Return [x, y] of the center of cell containing provided text 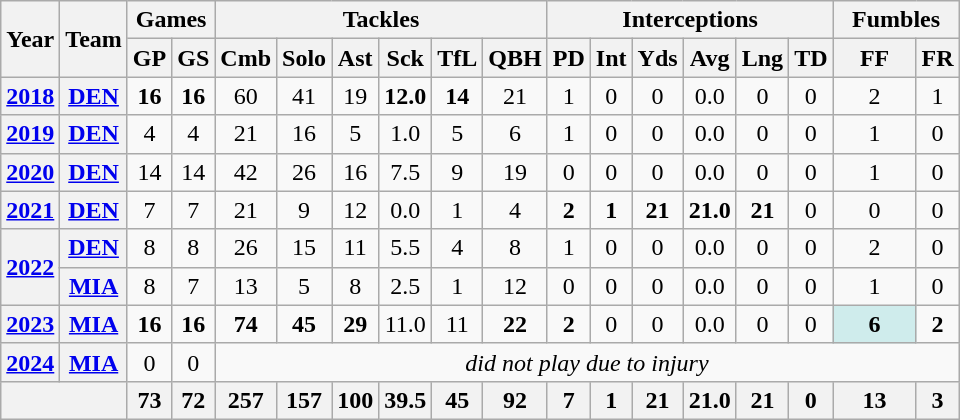
FF [874, 58]
1.0 [406, 134]
GS [194, 58]
157 [304, 400]
Games [170, 20]
PD [568, 58]
Interceptions [690, 20]
100 [356, 400]
11.0 [406, 324]
2023 [30, 324]
Sck [406, 58]
Int [611, 58]
Lng [762, 58]
41 [304, 96]
Avg [710, 58]
73 [149, 400]
FR [938, 58]
72 [194, 400]
3 [938, 400]
60 [246, 96]
42 [246, 172]
2022 [30, 267]
Yds [658, 58]
22 [515, 324]
2020 [30, 172]
2024 [30, 362]
7.5 [406, 172]
TfL [458, 58]
Cmb [246, 58]
39.5 [406, 400]
Ast [356, 58]
29 [356, 324]
92 [515, 400]
TD [811, 58]
257 [246, 400]
2018 [30, 96]
12.0 [406, 96]
GP [149, 58]
5.5 [406, 248]
2021 [30, 210]
QBH [515, 58]
74 [246, 324]
did not play due to injury [587, 362]
Tackles [381, 20]
2019 [30, 134]
2.5 [406, 286]
15 [304, 248]
Year [30, 39]
Solo [304, 58]
Team [94, 39]
Fumbles [896, 20]
